Find where the given text appears and provide that cell's center as (x, y) coordinate. 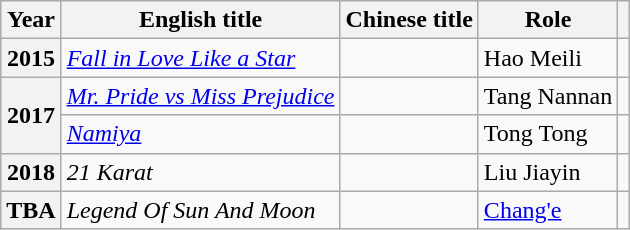
English title (200, 20)
2015 (31, 58)
Role (548, 20)
Year (31, 20)
Tong Tong (548, 134)
Chinese title (409, 20)
21 Karat (200, 172)
Namiya (200, 134)
Chang'e (548, 210)
Liu Jiayin (548, 172)
Mr. Pride vs Miss Prejudice (200, 96)
Hao Meili (548, 58)
Tang Nannan (548, 96)
2017 (31, 115)
Legend Of Sun And Moon (200, 210)
Fall in Love Like a Star (200, 58)
TBA (31, 210)
2018 (31, 172)
